Identify which cell holds the provided text, then report its (X, Y) central coordinate. 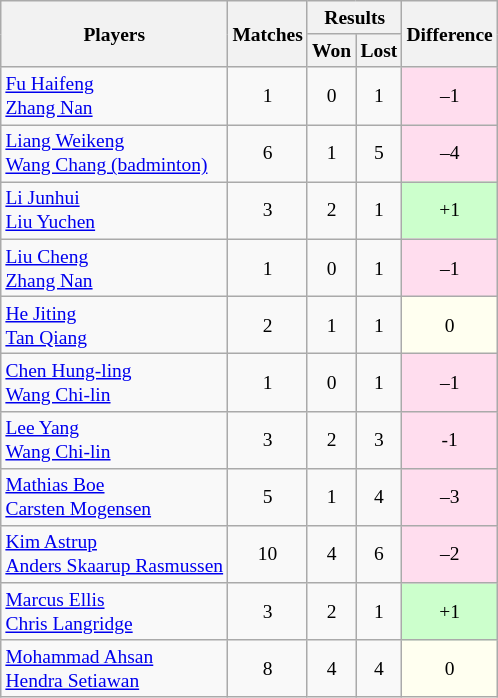
Results (354, 18)
–4 (450, 154)
-1 (450, 440)
Players (114, 34)
10 (268, 554)
Lee Yang Wang Chi-lin (114, 440)
8 (268, 668)
Mohammad Ahsan Hendra Setiawan (114, 668)
Liang Weikeng Wang Chang (badminton) (114, 154)
Li Junhui Liu Yuchen (114, 210)
Difference (450, 34)
Matches (268, 34)
–3 (450, 496)
Chen Hung-ling Wang Chi-lin (114, 382)
Marcus Ellis Chris Langridge (114, 612)
Won (331, 50)
Kim Astrup Anders Skaarup Rasmussen (114, 554)
Liu Cheng Zhang Nan (114, 268)
Mathias Boe Carsten Mogensen (114, 496)
–2 (450, 554)
He Jiting Tan Qiang (114, 324)
Lost (379, 50)
Fu Haifeng Zhang Nan (114, 96)
